Return [x, y] of the center of cell containing provided text 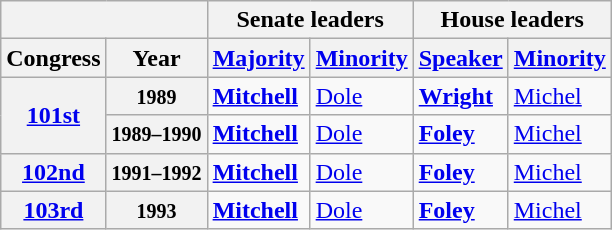
House leaders [512, 20]
Senate leaders [310, 20]
101st [54, 115]
Majority [258, 58]
1989 [156, 96]
1991–1992 [156, 172]
Year [156, 58]
102nd [54, 172]
Congress [54, 58]
Speaker [460, 58]
Wright [460, 96]
103rd [54, 210]
1989–1990 [156, 134]
1993 [156, 210]
